Find where the given text appears and provide that cell's center as [X, Y] coordinate. 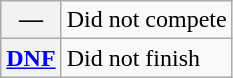
— [31, 20]
Did not finish [146, 58]
DNF [31, 58]
Did not compete [146, 20]
